Output the (X, Y) coordinate of the center of the cell containing the given text.  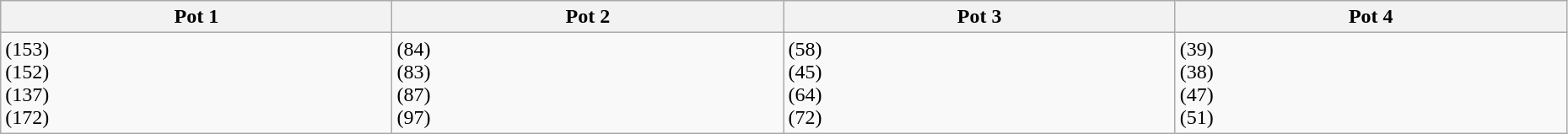
(58) (45) (64) (72) (979, 83)
Pot 1 (197, 17)
Pot 3 (979, 17)
(39) (38) (47) (51) (1371, 83)
Pot 2 (588, 17)
Pot 4 (1371, 17)
(153) (152) (137) (172) (197, 83)
(84) (83) (87) (97) (588, 83)
